Locate the cell with the specified text and output its (X, Y) center coordinate. 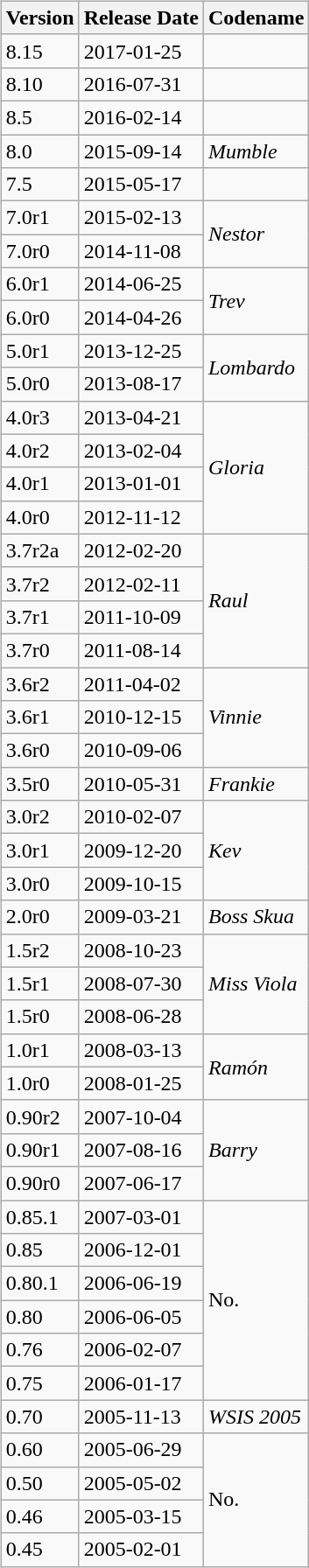
Gloria (256, 467)
0.85.1 (40, 1217)
3.0r1 (40, 850)
Release Date (141, 17)
3.5r0 (40, 784)
Miss Viola (256, 983)
2008-10-23 (141, 950)
8.0 (40, 151)
1.5r1 (40, 983)
3.7r0 (40, 650)
2012-11-12 (141, 517)
2011-08-14 (141, 650)
2005-03-15 (141, 1516)
Version (40, 17)
2008-06-28 (141, 1017)
2015-02-13 (141, 218)
0.45 (40, 1550)
3.0r0 (40, 884)
2013-04-21 (141, 417)
4.0r3 (40, 417)
2010-09-06 (141, 751)
Vinnie (256, 717)
Codename (256, 17)
0.70 (40, 1417)
0.90r0 (40, 1183)
3.0r2 (40, 817)
Ramón (256, 1067)
2013-12-25 (141, 351)
1.5r2 (40, 950)
2009-12-20 (141, 850)
3.7r2 (40, 584)
0.90r1 (40, 1150)
3.6r2 (40, 683)
5.0r0 (40, 384)
2007-06-17 (141, 1183)
2006-06-19 (141, 1284)
2013-01-01 (141, 484)
6.0r0 (40, 318)
Boss Skua (256, 917)
2013-02-04 (141, 451)
Kev (256, 850)
2011-10-09 (141, 617)
3.6r0 (40, 751)
2013-08-17 (141, 384)
0.80 (40, 1317)
0.85 (40, 1250)
0.46 (40, 1516)
2015-05-17 (141, 185)
2009-10-15 (141, 884)
0.75 (40, 1383)
2005-06-29 (141, 1450)
6.0r1 (40, 284)
Frankie (256, 784)
2006-12-01 (141, 1250)
7.5 (40, 185)
2014-04-26 (141, 318)
2014-11-08 (141, 251)
2007-10-04 (141, 1116)
3.7r2a (40, 550)
WSIS 2005 (256, 1417)
2009-03-21 (141, 917)
5.0r1 (40, 351)
2014-06-25 (141, 284)
2010-12-15 (141, 717)
Barry (256, 1150)
2006-01-17 (141, 1383)
3.7r1 (40, 617)
2006-02-07 (141, 1350)
1.5r0 (40, 1017)
8.15 (40, 51)
2.0r0 (40, 917)
0.80.1 (40, 1284)
2007-03-01 (141, 1217)
2012-02-20 (141, 550)
2011-04-02 (141, 683)
2016-02-14 (141, 117)
0.76 (40, 1350)
2008-01-25 (141, 1083)
2005-11-13 (141, 1417)
4.0r1 (40, 484)
1.0r0 (40, 1083)
2016-07-31 (141, 84)
2008-03-13 (141, 1050)
Nestor (256, 234)
2006-06-05 (141, 1317)
2015-09-14 (141, 151)
8.10 (40, 84)
4.0r0 (40, 517)
2017-01-25 (141, 51)
2007-08-16 (141, 1150)
2010-02-07 (141, 817)
Trev (256, 301)
0.50 (40, 1483)
8.5 (40, 117)
Mumble (256, 151)
2010-05-31 (141, 784)
7.0r0 (40, 251)
2012-02-11 (141, 584)
3.6r1 (40, 717)
2005-02-01 (141, 1550)
0.90r2 (40, 1116)
Lombardo (256, 367)
7.0r1 (40, 218)
0.60 (40, 1450)
4.0r2 (40, 451)
Raul (256, 600)
2008-07-30 (141, 983)
1.0r1 (40, 1050)
2005-05-02 (141, 1483)
